Output the [x, y] coordinate of the center of the cell containing the given text.  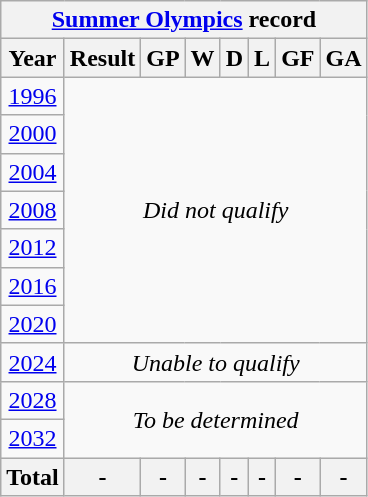
Summer Olympics record [184, 20]
2016 [33, 286]
Total [33, 477]
D [234, 58]
2008 [33, 210]
2000 [33, 134]
2032 [33, 438]
Did not qualify [216, 210]
GP [163, 58]
Year [33, 58]
1996 [33, 96]
L [262, 58]
2004 [33, 172]
GA [344, 58]
W [202, 58]
2028 [33, 400]
2020 [33, 324]
To be determined [216, 419]
2024 [33, 362]
Result [102, 58]
GF [298, 58]
2012 [33, 248]
Unable to qualify [216, 362]
